Return (X, Y) of the center of cell containing provided text 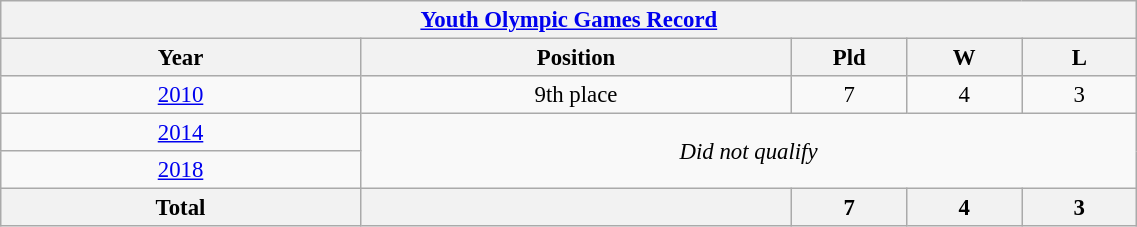
Pld (850, 58)
Year (181, 58)
9th place (576, 95)
2014 (181, 133)
2010 (181, 95)
2018 (181, 170)
Total (181, 208)
L (1080, 58)
Did not qualify (748, 152)
W (964, 58)
Youth Olympic Games Record (569, 20)
Position (576, 58)
